Detect which cell encompasses the target text, then output its [X, Y] center coordinate. 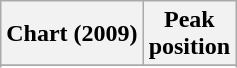
Chart (2009) [72, 34]
Peakposition [189, 34]
